Capture the cell that displays the provided text and extract its (X, Y) central coordinate. 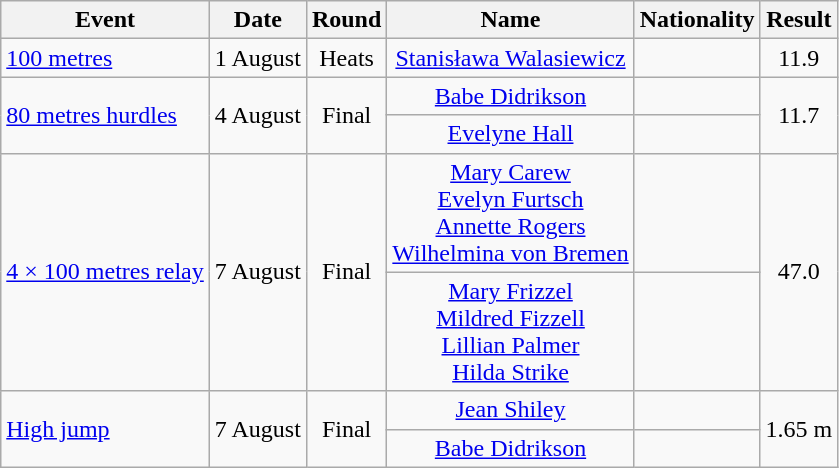
Heats (346, 58)
Round (346, 20)
High jump (106, 429)
Result (799, 20)
1 August (258, 58)
47.0 (799, 272)
100 metres (106, 58)
Name (510, 20)
Mary FrizzelMildred FizzellLillian PalmerHilda Strike (510, 332)
1.65 m (799, 429)
Nationality (697, 20)
Date (258, 20)
4 × 100 metres relay (106, 272)
80 metres hurdles (106, 115)
11.7 (799, 115)
Mary CarewEvelyn FurtschAnnette RogersWilhelmina von Bremen (510, 212)
Event (106, 20)
Jean Shiley (510, 410)
11.9 (799, 58)
4 August (258, 115)
Stanisława Walasiewicz (510, 58)
Evelyne Hall (510, 134)
